Determine the [X, Y] coordinate at the center of the cell enclosing the given text.  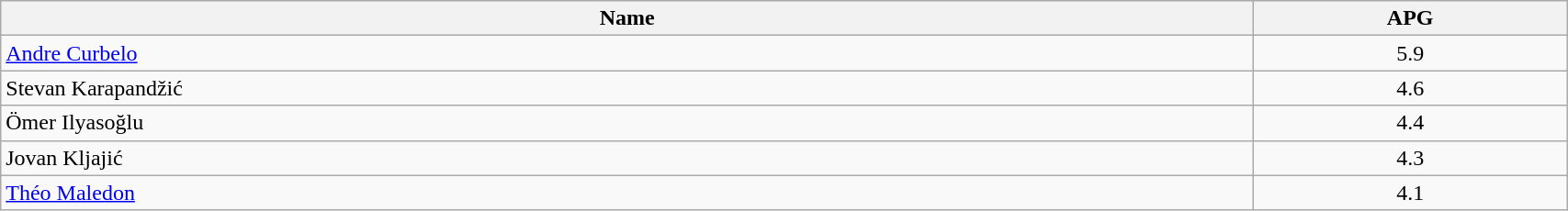
Théo Maledon [627, 193]
5.9 [1411, 53]
Stevan Karapandžić [627, 88]
Jovan Kljajić [627, 158]
4.4 [1411, 123]
4.3 [1411, 158]
Andre Curbelo [627, 53]
Name [627, 18]
Ömer Ilyasoğlu [627, 123]
4.1 [1411, 193]
APG [1411, 18]
4.6 [1411, 88]
